Determine the (x, y) coordinate at the center of the cell enclosing the given text.  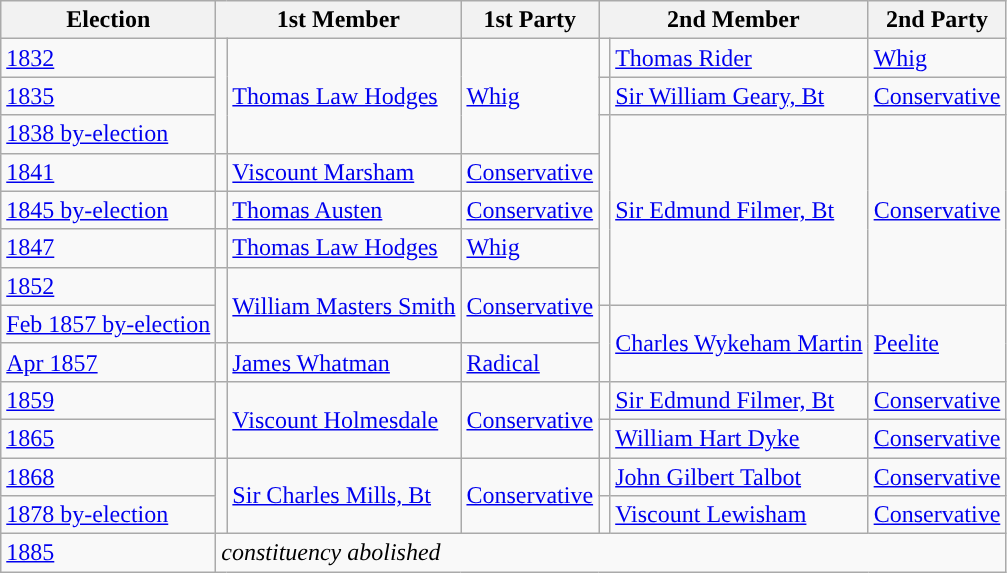
constituency abolished (611, 553)
1838 by-election (108, 134)
Viscount Lewisham (739, 515)
John Gilbert Talbot (739, 477)
1st Member (338, 20)
1st Party (530, 20)
Radical (530, 362)
Election (108, 20)
1835 (108, 96)
William Masters Smith (344, 305)
Sir Charles Mills, Bt (344, 496)
Feb 1857 by-election (108, 324)
William Hart Dyke (739, 438)
Sir William Geary, Bt (739, 96)
1878 by-election (108, 515)
Peelite (937, 343)
Viscount Holmesdale (344, 419)
1832 (108, 58)
Apr 1857 (108, 362)
1868 (108, 477)
1859 (108, 400)
1845 by-election (108, 210)
2nd Party (937, 20)
1841 (108, 172)
Thomas Rider (739, 58)
Charles Wykeham Martin (739, 343)
1885 (108, 553)
2nd Member (734, 20)
1847 (108, 248)
Viscount Marsham (344, 172)
1865 (108, 438)
James Whatman (344, 362)
1852 (108, 286)
Thomas Austen (344, 210)
